Output the [x, y] coordinate of the center of the cell containing the given text.  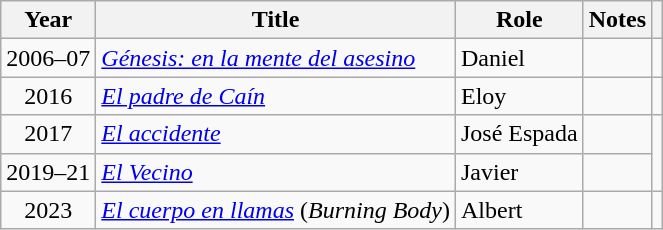
El accidente [276, 134]
2017 [48, 134]
Title [276, 20]
2006–07 [48, 58]
Role [519, 20]
Eloy [519, 96]
2016 [48, 96]
2023 [48, 210]
Javier [519, 172]
Albert [519, 210]
2019–21 [48, 172]
Génesis: en la mente del asesino [276, 58]
El padre de Caín [276, 96]
José Espada [519, 134]
El cuerpo en llamas (Burning Body) [276, 210]
Daniel [519, 58]
Notes [617, 20]
El Vecino [276, 172]
Year [48, 20]
